Extract the [X, Y] coordinate from the center of the cell holding the provided text.  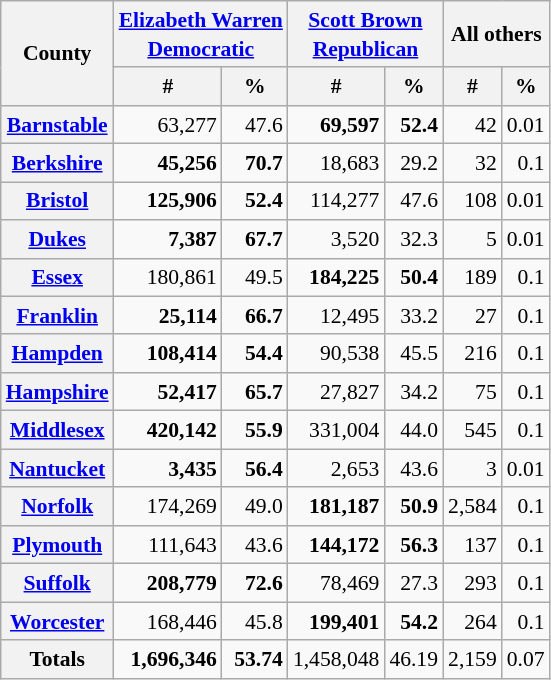
Norfolk [58, 507]
Barnstable [58, 125]
Hampshire [58, 392]
46.19 [414, 659]
3 [472, 468]
56.3 [414, 545]
174,269 [168, 507]
189 [472, 277]
49.0 [255, 507]
Essex [58, 277]
All others [496, 34]
216 [472, 354]
0.07 [526, 659]
Middlesex [58, 430]
Franklin [58, 316]
264 [472, 621]
420,142 [168, 430]
2,653 [336, 468]
7,387 [168, 239]
181,187 [336, 507]
184,225 [336, 277]
27,827 [336, 392]
49.5 [255, 277]
125,906 [168, 201]
70.7 [255, 163]
18,683 [336, 163]
Totals [58, 659]
53.74 [255, 659]
66.7 [255, 316]
293 [472, 583]
Nantucket [58, 468]
2,159 [472, 659]
137 [472, 545]
54.4 [255, 354]
108,414 [168, 354]
33.2 [414, 316]
32.3 [414, 239]
Hampden [58, 354]
25,114 [168, 316]
27 [472, 316]
45,256 [168, 163]
27.3 [414, 583]
45.5 [414, 354]
545 [472, 430]
55.9 [255, 430]
1,458,048 [336, 659]
50.9 [414, 507]
1,696,346 [168, 659]
2,584 [472, 507]
67.7 [255, 239]
65.7 [255, 392]
Worcester [58, 621]
180,861 [168, 277]
54.2 [414, 621]
Elizabeth WarrenDemocratic [201, 34]
County [58, 53]
Dukes [58, 239]
75 [472, 392]
29.2 [414, 163]
111,643 [168, 545]
52,417 [168, 392]
50.4 [414, 277]
168,446 [168, 621]
Plymouth [58, 545]
208,779 [168, 583]
32 [472, 163]
199,401 [336, 621]
90,538 [336, 354]
114,277 [336, 201]
56.4 [255, 468]
331,004 [336, 430]
44.0 [414, 430]
72.6 [255, 583]
144,172 [336, 545]
Bristol [58, 201]
69,597 [336, 125]
5 [472, 239]
Suffolk [58, 583]
Berkshire [58, 163]
42 [472, 125]
108 [472, 201]
12,495 [336, 316]
63,277 [168, 125]
34.2 [414, 392]
45.8 [255, 621]
3,435 [168, 468]
78,469 [336, 583]
Scott BrownRepublican [366, 34]
3,520 [336, 239]
